Determine the (X, Y) coordinate at the center of the cell enclosing the given text.  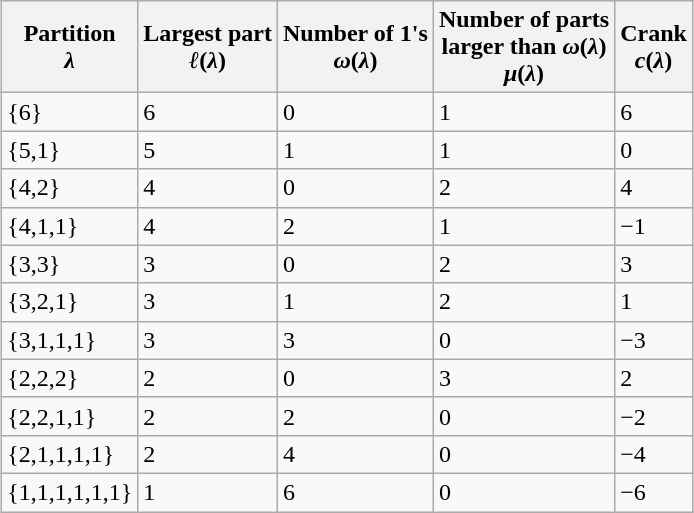
{5,1} (70, 150)
{2,1,1,1,1} (70, 454)
{1,1,1,1,1,1} (70, 492)
{6} (70, 112)
{2,2,1,1} (70, 416)
{3,2,1} (70, 302)
5 (208, 150)
−3 (654, 340)
{4,2} (70, 188)
{2,2,2} (70, 378)
−2 (654, 416)
−1 (654, 226)
Partition λ (70, 47)
Crank c(λ) (654, 47)
{3,3} (70, 264)
−4 (654, 454)
{4,1,1} (70, 226)
−6 (654, 492)
Largest part ℓ(λ) (208, 47)
Number of 1's ω(λ) (355, 47)
Number of parts larger than ω(λ)μ(λ) (524, 47)
{3,1,1,1} (70, 340)
